From the cell containing the given text, extract its center point as (X, Y) coordinate. 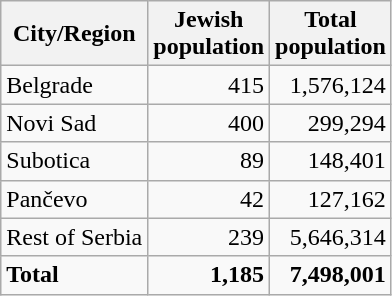
239 (209, 237)
Jewishpopulation (209, 34)
89 (209, 161)
Subotica (74, 161)
Pančevo (74, 199)
Belgrade (74, 85)
Total (74, 275)
Totalpopulation (331, 34)
42 (209, 199)
1,185 (209, 275)
Rest of Serbia (74, 237)
Novi Sad (74, 123)
148,401 (331, 161)
5,646,314 (331, 237)
City/Region (74, 34)
299,294 (331, 123)
1,576,124 (331, 85)
400 (209, 123)
415 (209, 85)
127,162 (331, 199)
7,498,001 (331, 275)
